Find where the given text appears and provide that cell's center as (X, Y) coordinate. 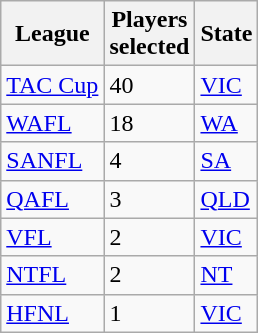
3 (150, 199)
SANFL (52, 161)
SA (226, 161)
WA (226, 123)
VFL (52, 237)
TAC Cup (52, 85)
Playersselected (150, 34)
4 (150, 161)
40 (150, 85)
1 (150, 313)
QLD (226, 199)
HFNL (52, 313)
League (52, 34)
NT (226, 275)
State (226, 34)
NTFL (52, 275)
QAFL (52, 199)
WAFL (52, 123)
18 (150, 123)
